Capture the cell that displays the provided text and extract its [X, Y] central coordinate. 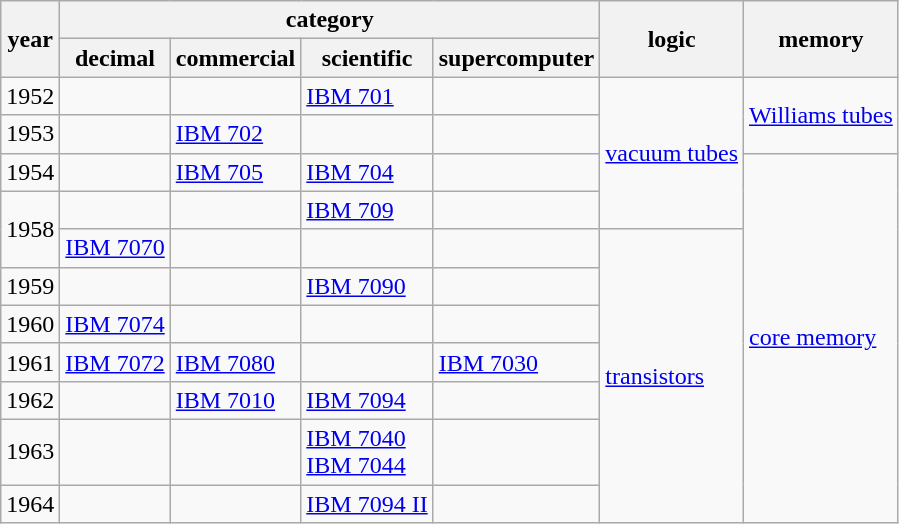
IBM 701 [367, 96]
IBM 7094 [367, 400]
IBM 702 [236, 134]
1964 [30, 503]
IBM 7070 [115, 248]
Williams tubes [822, 115]
IBM 7040IBM 7044 [367, 452]
1958 [30, 229]
IBM 7080 [236, 362]
1961 [30, 362]
IBM 705 [236, 172]
1954 [30, 172]
1959 [30, 286]
IBM 7010 [236, 400]
category [330, 20]
IBM 7030 [516, 362]
IBM 7074 [115, 324]
1952 [30, 96]
commercial [236, 58]
1963 [30, 452]
year [30, 39]
logic [672, 39]
scientific [367, 58]
1962 [30, 400]
supercomputer [516, 58]
IBM 7090 [367, 286]
IBM 7072 [115, 362]
core memory [822, 338]
IBM 7094 II [367, 503]
IBM 709 [367, 210]
vacuum tubes [672, 153]
1953 [30, 134]
memory [822, 39]
transistors [672, 376]
decimal [115, 58]
1960 [30, 324]
IBM 704 [367, 172]
